For the text-containing cell, return its midpoint in [x, y] coordinate format. 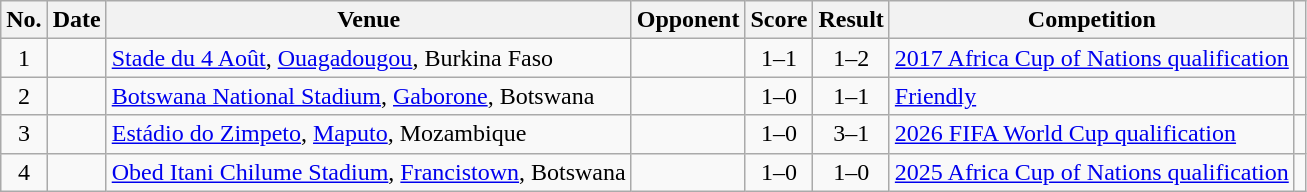
Date [76, 20]
2026 FIFA World Cup qualification [1092, 134]
Estádio do Zimpeto, Maputo, Mozambique [368, 134]
3–1 [851, 134]
1 [24, 58]
Stade du 4 Août, Ouagadougou, Burkina Faso [368, 58]
Botswana National Stadium, Gaborone, Botswana [368, 96]
2017 Africa Cup of Nations qualification [1092, 58]
Opponent [688, 20]
2 [24, 96]
Venue [368, 20]
Obed Itani Chilume Stadium, Francistown, Botswana [368, 172]
4 [24, 172]
3 [24, 134]
No. [24, 20]
Friendly [1092, 96]
2025 Africa Cup of Nations qualification [1092, 172]
Score [779, 20]
1–2 [851, 58]
Competition [1092, 20]
Result [851, 20]
